Provide the [x, y] coordinate of the cell's center where the given text is located.  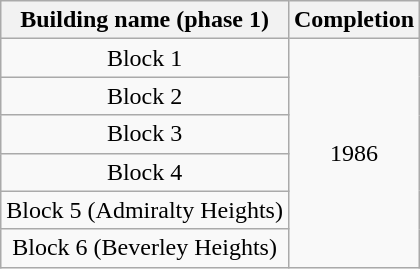
Block 4 [145, 172]
Block 3 [145, 134]
Completion [354, 20]
1986 [354, 153]
Block 2 [145, 96]
Block 5 (Admiralty Heights) [145, 210]
Block 1 [145, 58]
Block 6 (Beverley Heights) [145, 248]
Building name (phase 1) [145, 20]
